Provide the (x, y) coordinate of the cell's center where the given text is located.  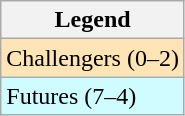
Legend (93, 20)
Challengers (0–2) (93, 58)
Futures (7–4) (93, 96)
